Provide the (X, Y) coordinate of the cell's center where the given text is located.  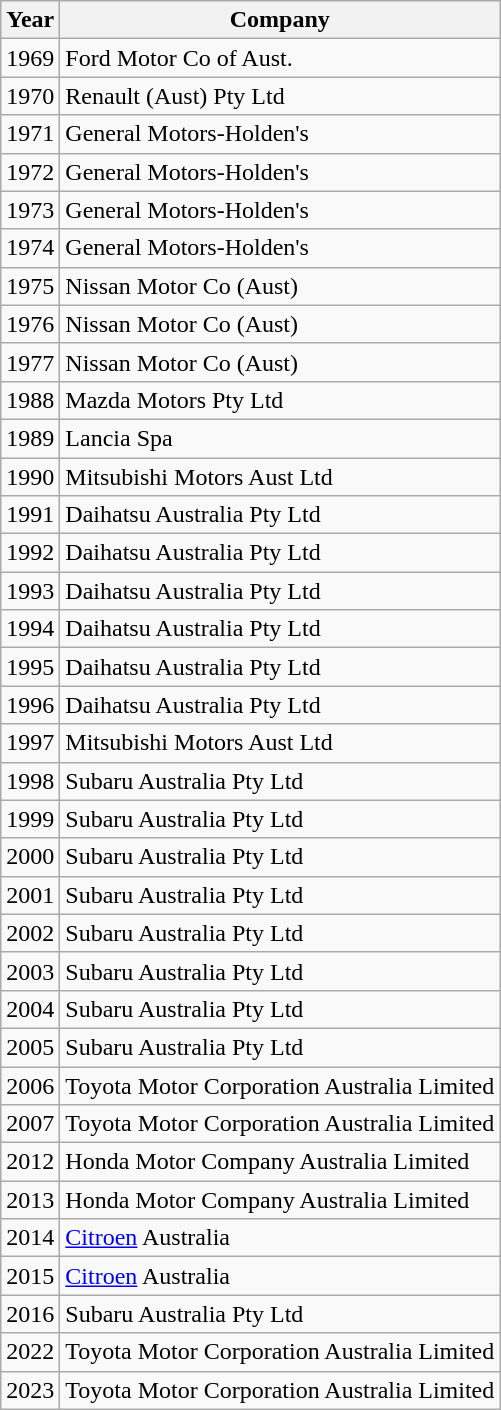
1991 (30, 515)
Mazda Motors Pty Ltd (280, 400)
Lancia Spa (280, 438)
1995 (30, 667)
1971 (30, 134)
1999 (30, 819)
2014 (30, 1238)
1975 (30, 286)
1990 (30, 477)
1993 (30, 591)
Ford Motor Co of Aust. (280, 58)
Company (280, 20)
Renault (Aust) Pty Ltd (280, 96)
1997 (30, 743)
2004 (30, 1009)
1976 (30, 324)
1994 (30, 629)
2005 (30, 1047)
1989 (30, 438)
2015 (30, 1276)
1988 (30, 400)
1969 (30, 58)
1970 (30, 96)
1972 (30, 172)
1977 (30, 362)
2003 (30, 971)
2023 (30, 1390)
2000 (30, 857)
2006 (30, 1085)
1996 (30, 705)
1973 (30, 210)
2013 (30, 1200)
1998 (30, 781)
2007 (30, 1124)
2002 (30, 933)
1992 (30, 553)
1974 (30, 248)
2016 (30, 1314)
Year (30, 20)
2012 (30, 1162)
2022 (30, 1352)
2001 (30, 895)
